Return [X, Y] of the center of cell containing provided text 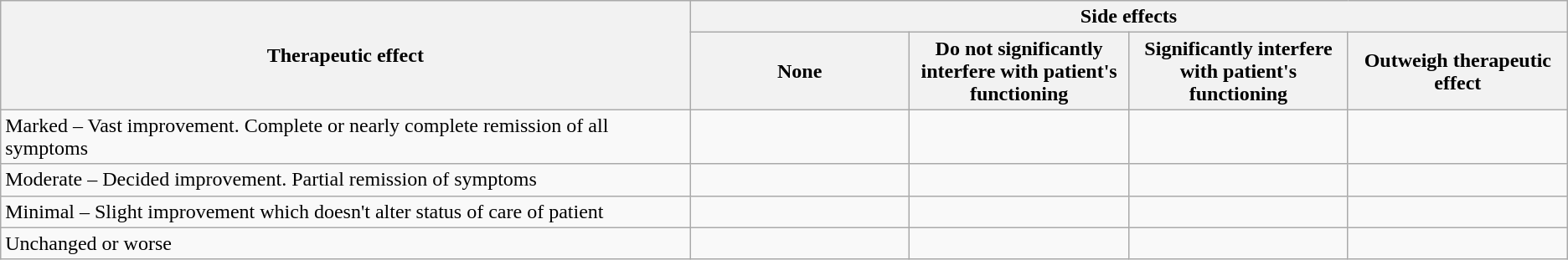
Minimal – Slight improvement which doesn't alter status of care of patient [345, 212]
Marked – Vast improvement. Complete or nearly complete remission of all symptoms [345, 137]
Do not significantly interfere with patient's functioning [1019, 71]
Significantly interfere with patient's functioning [1239, 71]
Therapeutic effect [345, 55]
None [800, 71]
Side effects [1129, 17]
Moderate – Decided improvement. Partial remission of symptoms [345, 180]
Outweigh therapeutic effect [1457, 71]
Unchanged or worse [345, 243]
